Provide the (X, Y) coordinate of the cell's center where the given text is located.  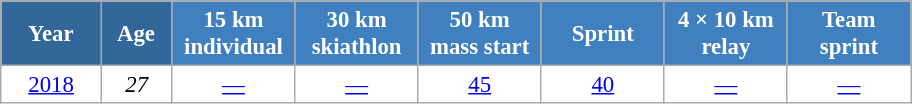
Year (52, 34)
4 × 10 km relay (726, 34)
Age (136, 34)
Sprint (602, 34)
27 (136, 85)
50 km mass start (480, 34)
2018 (52, 85)
45 (480, 85)
40 (602, 85)
Team sprint (848, 34)
15 km individual (234, 34)
30 km skiathlon (356, 34)
